Detect which cell encompasses the target text, then output its (x, y) center coordinate. 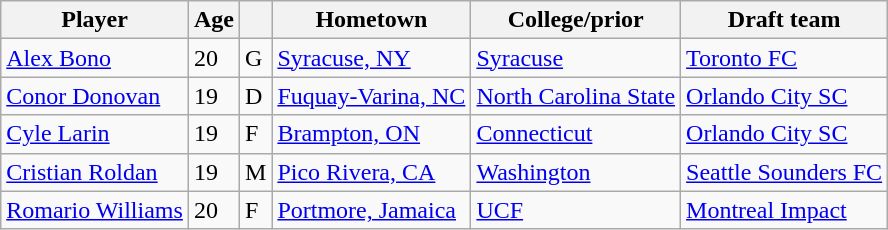
Seattle Sounders FC (784, 172)
M (255, 172)
Draft team (784, 20)
G (255, 58)
North Carolina State (576, 96)
Romario Williams (95, 210)
Montreal Impact (784, 210)
Conor Donovan (95, 96)
Age (214, 20)
Pico Rivera, CA (372, 172)
Connecticut (576, 134)
Fuquay-Varina, NC (372, 96)
Cyle Larin (95, 134)
Toronto FC (784, 58)
Washington (576, 172)
College/prior (576, 20)
Hometown (372, 20)
Player (95, 20)
Alex Bono (95, 58)
Syracuse, NY (372, 58)
Syracuse (576, 58)
D (255, 96)
Portmore, Jamaica (372, 210)
Cristian Roldan (95, 172)
UCF (576, 210)
Brampton, ON (372, 134)
